Detect which cell encompasses the target text, then output its (X, Y) center coordinate. 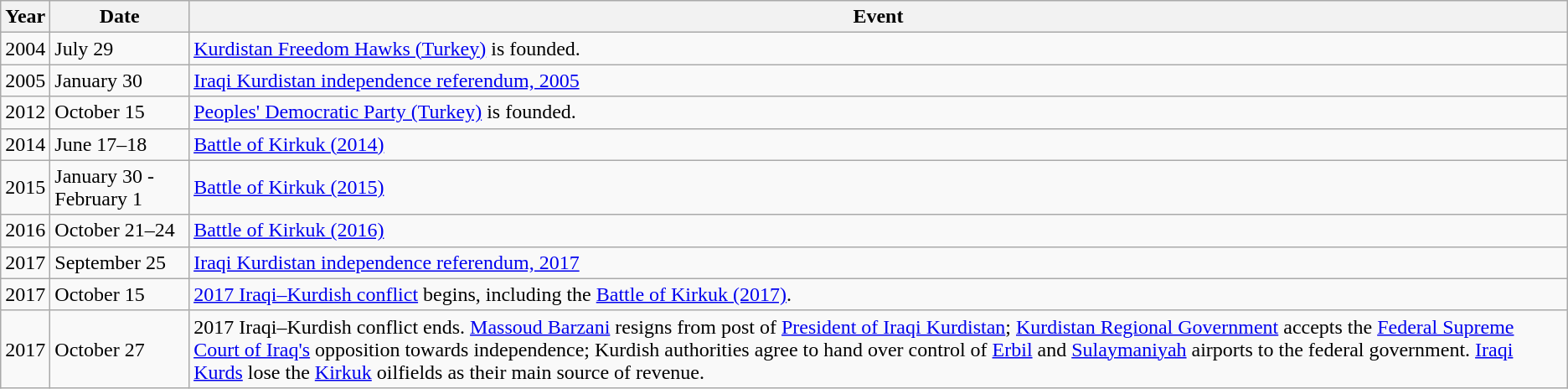
June 17–18 (120, 144)
October 27 (120, 349)
2014 (25, 144)
Battle of Kirkuk (2016) (879, 231)
Year (25, 17)
January 30 - February 1 (120, 188)
2017 Iraqi–Kurdish conflict begins, including the Battle of Kirkuk (2017). (879, 294)
October 21–24 (120, 231)
Battle of Kirkuk (2014) (879, 144)
2012 (25, 112)
July 29 (120, 49)
2016 (25, 231)
Date (120, 17)
Peoples' Democratic Party (Turkey) is founded. (879, 112)
Iraqi Kurdistan independence referendum, 2005 (879, 80)
2015 (25, 188)
2004 (25, 49)
January 30 (120, 80)
2005 (25, 80)
Iraqi Kurdistan independence referendum, 2017 (879, 262)
Event (879, 17)
Battle of Kirkuk (2015) (879, 188)
Kurdistan Freedom Hawks (Turkey) is founded. (879, 49)
September 25 (120, 262)
